Scan for the cell matching the given text and deliver its (x, y) coordinate at center. 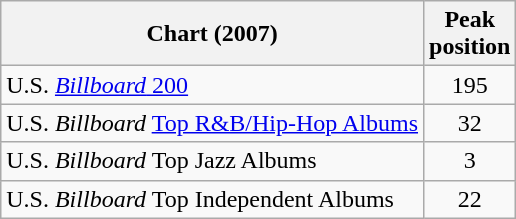
U.S. Billboard Top Jazz Albums (212, 161)
195 (470, 85)
Peakposition (470, 34)
22 (470, 199)
U.S. Billboard 200 (212, 85)
3 (470, 161)
U.S. Billboard Top Independent Albums (212, 199)
U.S. Billboard Top R&B/Hip-Hop Albums (212, 123)
Chart (2007) (212, 34)
32 (470, 123)
